Determine the [X, Y] coordinate at the center of the cell enclosing the given text.  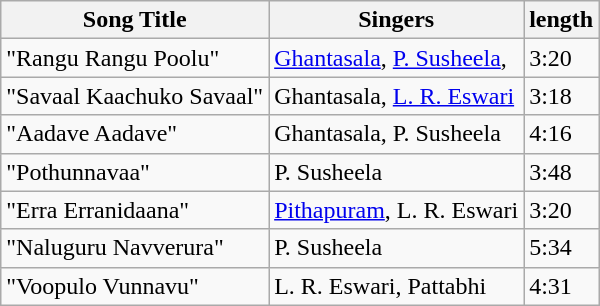
"Erra Erranidaana" [135, 210]
"Pothunnavaa" [135, 172]
Ghantasala, P. Susheela [396, 134]
3:48 [562, 172]
"Voopulo Vunnavu" [135, 286]
Pithapuram, L. R. Eswari [396, 210]
5:34 [562, 248]
3:18 [562, 96]
L. R. Eswari, Pattabhi [396, 286]
Ghantasala, P. Susheela, [396, 58]
Song Title [135, 20]
"Naluguru Navverura" [135, 248]
Singers [396, 20]
Ghantasala, L. R. Eswari [396, 96]
4:31 [562, 286]
"Rangu Rangu Poolu" [135, 58]
"Aadave Aadave" [135, 134]
length [562, 20]
4:16 [562, 134]
"Savaal Kaachuko Savaal" [135, 96]
